Search for the cell housing the specified text and yield its [X, Y] center coordinate. 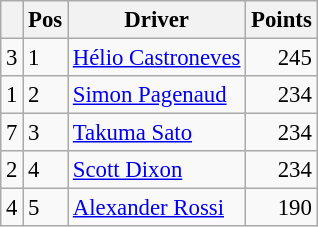
Driver [157, 20]
Scott Dixon [157, 170]
Alexander Rossi [157, 208]
190 [282, 208]
Takuma Sato [157, 133]
Points [282, 20]
Simon Pagenaud [157, 95]
245 [282, 58]
Hélio Castroneves [157, 58]
Pos [46, 20]
5 [46, 208]
7 [12, 133]
